From the cell containing the given text, extract its center point as [x, y] coordinate. 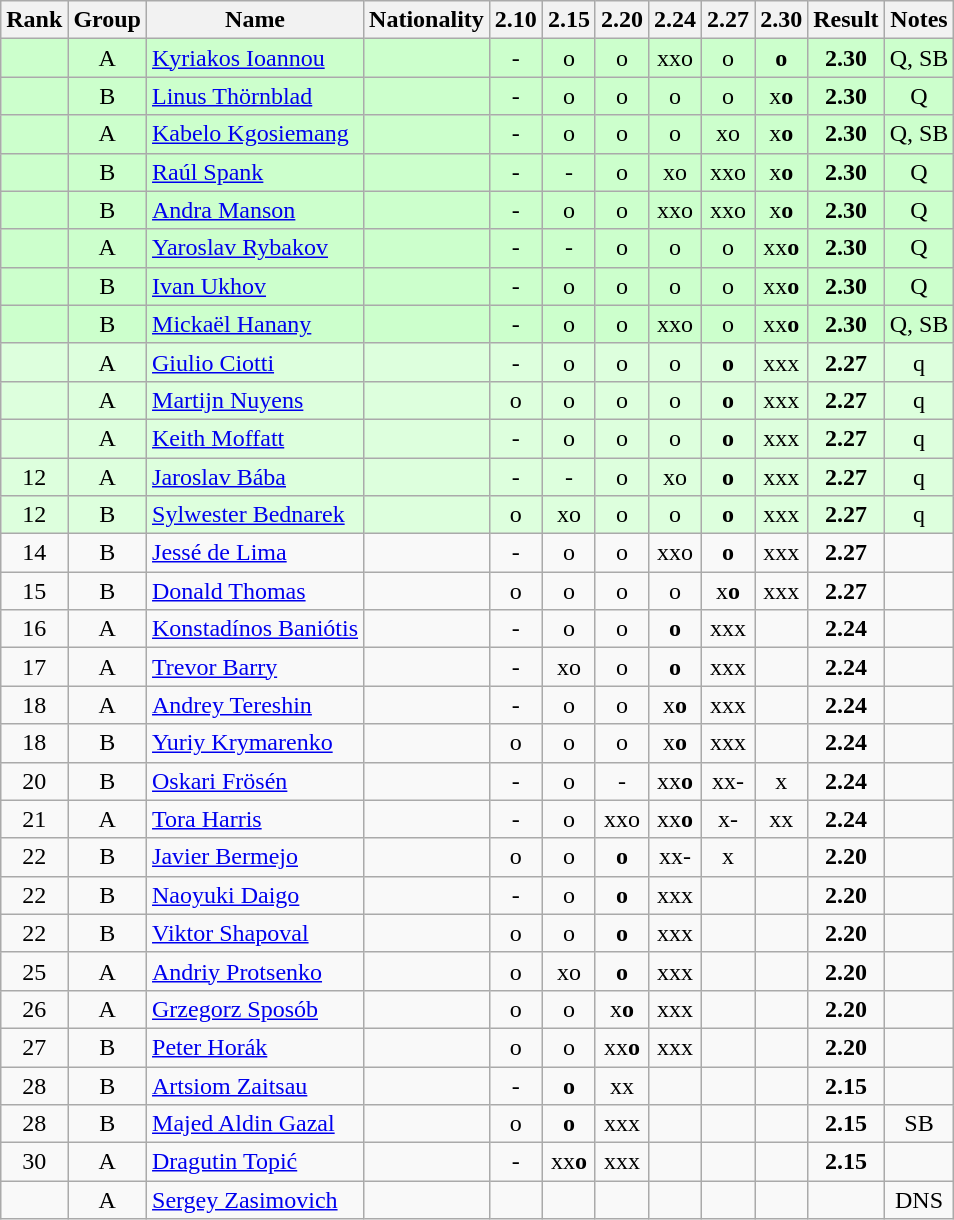
Konstadínos Baniótis [256, 629]
Kyriakos Ioannou [256, 58]
Majed Aldin Gazal [256, 1124]
Ivan Ukhov [256, 286]
Tora Harris [256, 819]
Donald Thomas [256, 591]
Result [846, 20]
Viktor Shapoval [256, 933]
Andra Manson [256, 210]
15 [34, 591]
Notes [919, 20]
Trevor Barry [256, 667]
2.10 [516, 20]
Jaroslav Bába [256, 477]
14 [34, 553]
17 [34, 667]
30 [34, 1162]
Jessé de Lima [256, 553]
Yuriy Krymarenko [256, 743]
Rank [34, 20]
27 [34, 1047]
Raúl Spank [256, 172]
Javier Bermejo [256, 857]
Andriy Protsenko [256, 971]
Sylwester Bednarek [256, 515]
Name [256, 20]
Nationality [427, 20]
Peter Horák [256, 1047]
DNS [919, 1200]
Grzegorz Sposób [256, 1009]
Giulio Ciotti [256, 362]
Keith Moffatt [256, 438]
Andrey Tereshin [256, 705]
20 [34, 781]
Artsiom Zaitsau [256, 1085]
16 [34, 629]
25 [34, 971]
x- [728, 819]
Martijn Nuyens [256, 400]
SB [919, 1124]
Mickaël Hanany [256, 324]
Naoyuki Daigo [256, 895]
Dragutin Topić [256, 1162]
Kabelo Kgosiemang [256, 134]
Group [108, 20]
21 [34, 819]
Yaroslav Rybakov [256, 248]
Sergey Zasimovich [256, 1200]
26 [34, 1009]
Linus Thörnblad [256, 96]
Oskari Frösén [256, 781]
